Provide the [X, Y] coordinate of the cell's center where the given text is located.  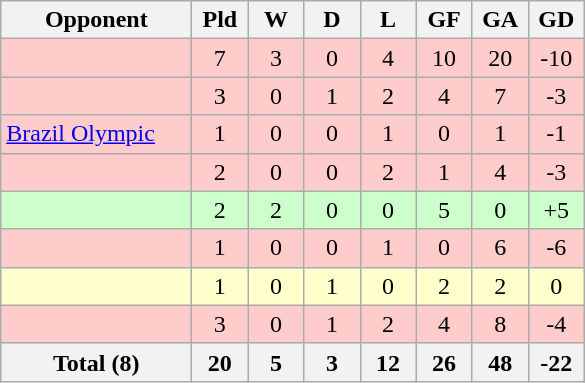
-22 [556, 362]
GD [556, 20]
GA [500, 20]
+5 [556, 210]
D [332, 20]
W [276, 20]
L [388, 20]
12 [388, 362]
-4 [556, 324]
6 [500, 248]
Brazil Olympic [96, 134]
Pld [220, 20]
10 [444, 58]
-6 [556, 248]
8 [500, 324]
Total (8) [96, 362]
48 [500, 362]
-1 [556, 134]
Opponent [96, 20]
26 [444, 362]
-10 [556, 58]
GF [444, 20]
